Extract the (x, y) coordinate from the center of the cell holding the provided text.  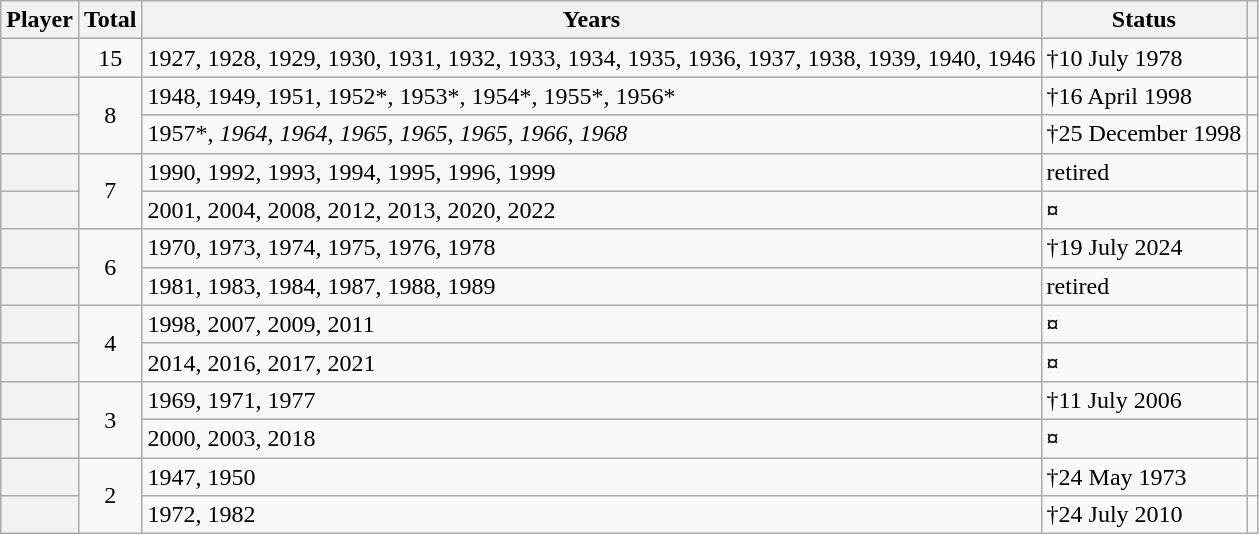
1990, 1992, 1993, 1994, 1995, 1996, 1999 (592, 172)
15 (110, 58)
7 (110, 191)
8 (110, 115)
Player (40, 20)
†11 July 2006 (1144, 400)
4 (110, 343)
1998, 2007, 2009, 2011 (592, 324)
†24 July 2010 (1144, 515)
2 (110, 496)
†16 April 1998 (1144, 96)
6 (110, 267)
Years (592, 20)
2001, 2004, 2008, 2012, 2013, 2020, 2022 (592, 210)
Status (1144, 20)
3 (110, 419)
†19 July 2024 (1144, 248)
1927, 1928, 1929, 1930, 1931, 1932, 1933, 1934, 1935, 1936, 1937, 1938, 1939, 1940, 1946 (592, 58)
1969, 1971, 1977 (592, 400)
†25 December 1998 (1144, 134)
†10 July 1978 (1144, 58)
1970, 1973, 1974, 1975, 1976, 1978 (592, 248)
1957*, 1964, 1964, 1965, 1965, 1965, 1966, 1968 (592, 134)
†24 May 1973 (1144, 477)
1972, 1982 (592, 515)
Total (110, 20)
1948, 1949, 1951, 1952*, 1953*, 1954*, 1955*, 1956* (592, 96)
1947, 1950 (592, 477)
2014, 2016, 2017, 2021 (592, 362)
1981, 1983, 1984, 1987, 1988, 1989 (592, 286)
2000, 2003, 2018 (592, 438)
